Output the [X, Y] coordinate of the center of the cell containing the given text.  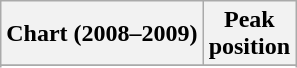
Chart (2008–2009) [102, 34]
Peakposition [249, 34]
